From the cell containing the given text, extract its center point as (x, y) coordinate. 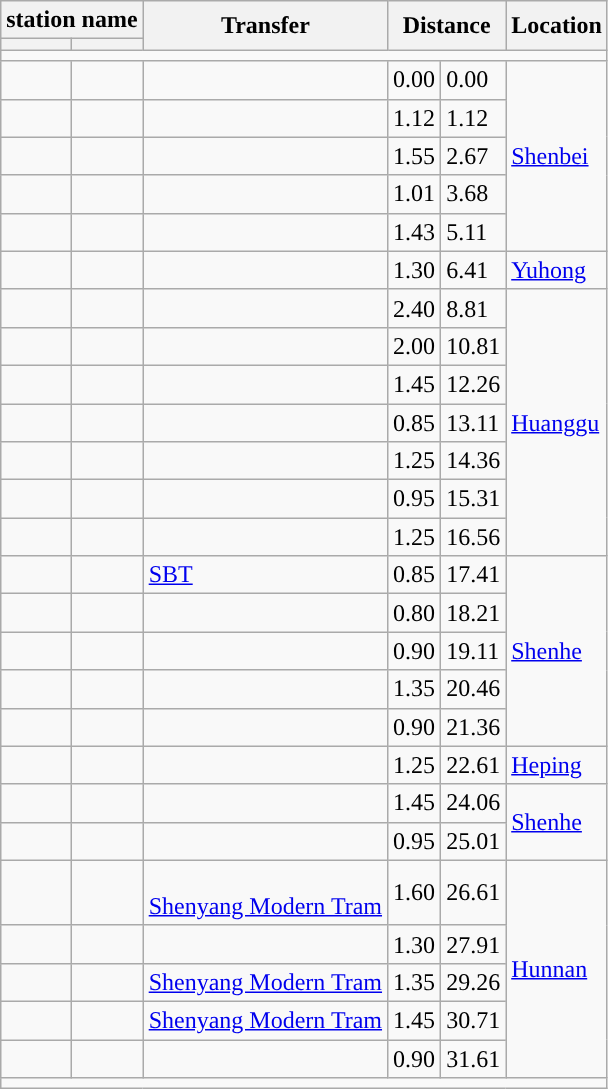
10.81 (474, 346)
Shenbei (557, 156)
14.36 (474, 461)
SBT (265, 575)
Hunnan (557, 968)
1.60 (414, 892)
29.26 (474, 982)
1.01 (414, 194)
15.31 (474, 499)
21.36 (474, 727)
17.41 (474, 575)
0.80 (414, 613)
22.61 (474, 765)
Huanggu (557, 422)
6.41 (474, 270)
30.71 (474, 1020)
18.21 (474, 613)
Location (557, 26)
13.11 (474, 423)
27.91 (474, 944)
24.06 (474, 803)
8.81 (474, 308)
Heping (557, 765)
5.11 (474, 232)
2.00 (414, 346)
16.56 (474, 537)
19.11 (474, 651)
2.40 (414, 308)
12.26 (474, 384)
2.67 (474, 156)
3.68 (474, 194)
25.01 (474, 841)
31.61 (474, 1059)
1.43 (414, 232)
Distance (447, 26)
20.46 (474, 689)
Yuhong (557, 270)
1.55 (414, 156)
Transfer (265, 26)
station name (72, 20)
26.61 (474, 892)
